Capture the cell that displays the provided text and extract its [x, y] central coordinate. 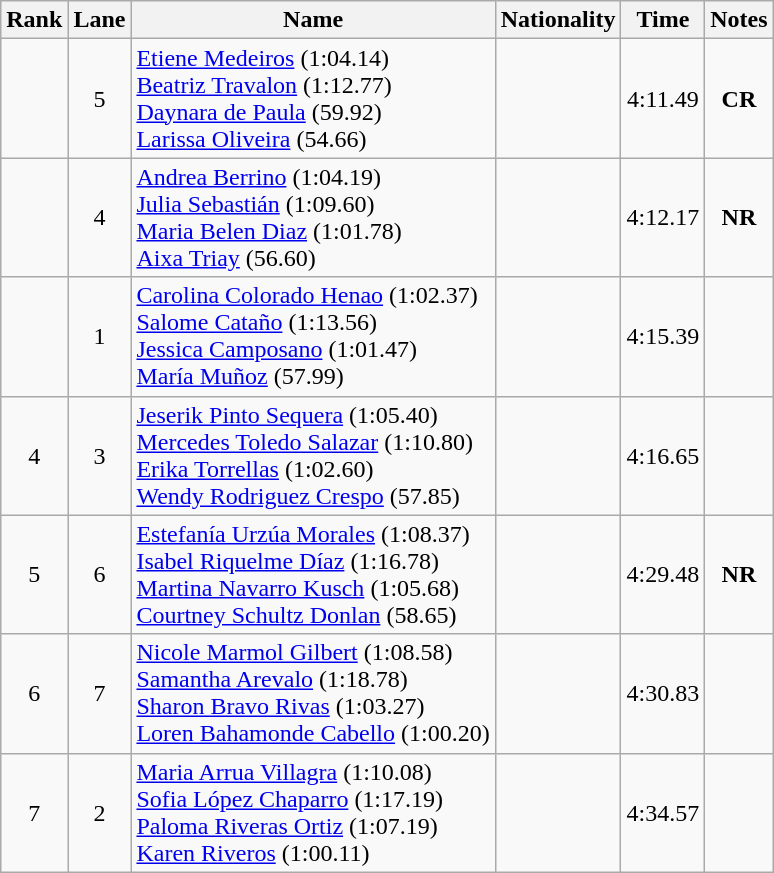
4:29.48 [663, 574]
4:11.49 [663, 98]
Estefanía Urzúa Morales (1:08.37) Isabel Riquelme Díaz (1:16.78) Martina Navarro Kusch (1:05.68) Courtney Schultz Donlan (58.65) [313, 574]
Nationality [558, 20]
4:34.57 [663, 812]
Notes [739, 20]
Etiene Medeiros (1:04.14) Beatriz Travalon (1:12.77) Daynara de Paula (59.92) Larissa Oliveira (54.66) [313, 98]
Carolina Colorado Henao (1:02.37) Salome Cataño (1:13.56) Jessica Camposano (1:01.47) María Muñoz (57.99) [313, 336]
Name [313, 20]
2 [100, 812]
Lane [100, 20]
Nicole Marmol Gilbert (1:08.58) Samantha Arevalo (1:18.78) Sharon Bravo Rivas (1:03.27) Loren Bahamonde Cabello (1:00.20) [313, 694]
Rank [34, 20]
4:12.17 [663, 218]
Maria Arrua Villagra (1:10.08) Sofia López Chaparro (1:17.19) Paloma Riveras Ortiz (1:07.19) Karen Riveros (1:00.11) [313, 812]
Time [663, 20]
Andrea Berrino (1:04.19) Julia Sebastián (1:09.60) Maria Belen Diaz (1:01.78) Aixa Triay (56.60) [313, 218]
3 [100, 456]
4:16.65 [663, 456]
1 [100, 336]
Jeserik Pinto Sequera (1:05.40) Mercedes Toledo Salazar (1:10.80) Erika Torrellas (1:02.60) Wendy Rodriguez Crespo (57.85) [313, 456]
4:15.39 [663, 336]
4:30.83 [663, 694]
CR [739, 98]
